Provide the [x, y] coordinate of the cell's center where the given text is located.  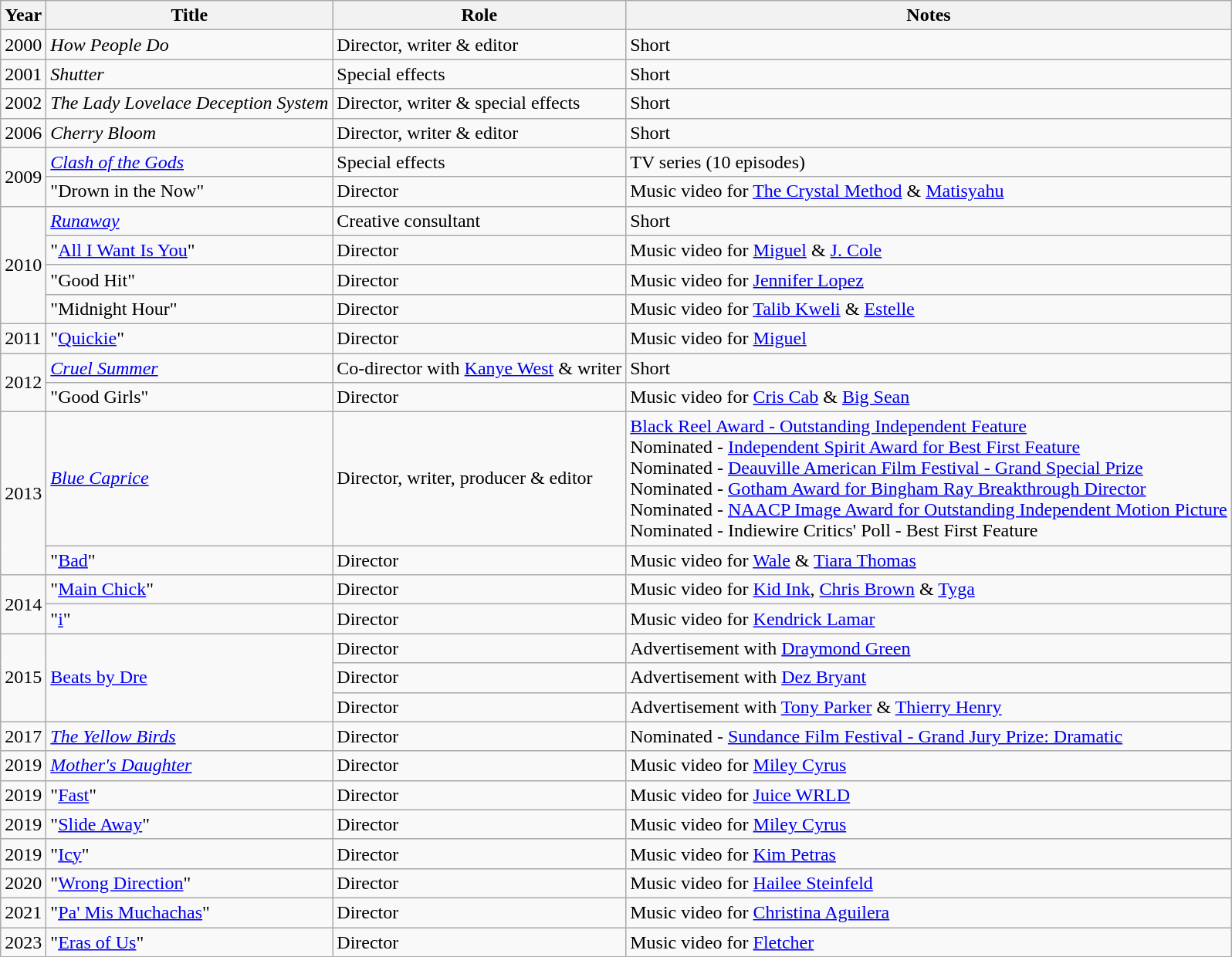
"Midnight Hour" [190, 309]
"Eras of Us" [190, 942]
2012 [23, 383]
Notes [929, 15]
Creative consultant [479, 221]
Title [190, 15]
Advertisement with Tony Parker & Thierry Henry [929, 707]
Director, writer, producer & editor [479, 478]
"Good Hit" [190, 279]
"i" [190, 619]
"Drown in the Now" [190, 191]
Music video for Christina Aguilera [929, 912]
2010 [23, 265]
Music video for Kim Petras [929, 854]
Music video for Jennifer Lopez [929, 279]
2002 [23, 103]
Music video for Fletcher [929, 942]
"Icy" [190, 854]
Music video for Wale & Tiara Thomas [929, 560]
Cruel Summer [190, 368]
"Bad" [190, 560]
2001 [23, 74]
2006 [23, 133]
Runaway [190, 221]
Beats by Dre [190, 678]
2011 [23, 338]
"Slide Away" [190, 824]
Advertisement with Dez Bryant [929, 678]
"Wrong Direction" [190, 883]
Music video for Miguel & J. Cole [929, 250]
2020 [23, 883]
How People Do [190, 45]
TV series (10 episodes) [929, 162]
Music video for Hailee Steinfeld [929, 883]
2021 [23, 912]
Mother's Daughter [190, 766]
2013 [23, 494]
The Lady Lovelace Deception System [190, 103]
Cherry Bloom [190, 133]
Music video for The Crystal Method & Matisyahu [929, 191]
Shutter [190, 74]
"Good Girls" [190, 397]
Music video for Miguel [929, 338]
2000 [23, 45]
Advertisement with Draymond Green [929, 648]
Music video for Kendrick Lamar [929, 619]
Nominated - Sundance Film Festival - Grand Jury Prize: Dramatic [929, 736]
Co-director with Kanye West & writer [479, 368]
2014 [23, 604]
Director, writer & special effects [479, 103]
"Fast" [190, 795]
Blue Caprice [190, 478]
2015 [23, 678]
Role [479, 15]
Music video for Cris Cab & Big Sean [929, 397]
Music video for Juice WRLD [929, 795]
"Quickie" [190, 338]
2017 [23, 736]
Clash of the Gods [190, 162]
"Pa' Mis Muchachas" [190, 912]
2023 [23, 942]
"All I Want Is You" [190, 250]
Year [23, 15]
2009 [23, 177]
"Main Chick" [190, 590]
The Yellow Birds [190, 736]
Music video for Kid Ink, Chris Brown & Tyga [929, 590]
Music video for Talib Kweli & Estelle [929, 309]
